For the text-containing cell, return its midpoint in [X, Y] coordinate format. 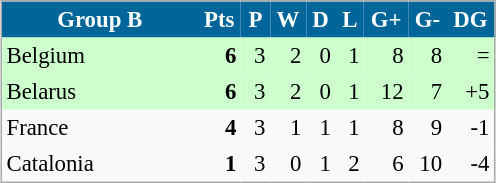
Catalonia [99, 164]
Pts [219, 20]
7 [427, 92]
Group B [99, 20]
12 [386, 92]
9 [427, 128]
L [350, 20]
-1 [471, 128]
D [321, 20]
DG [471, 20]
P [256, 20]
W [288, 20]
Belarus [99, 92]
= [471, 56]
+5 [471, 92]
10 [427, 164]
4 [219, 128]
Belgium [99, 56]
-4 [471, 164]
G- [427, 20]
France [99, 128]
G+ [386, 20]
